Output the (x, y) coordinate of the center of the cell containing the given text.  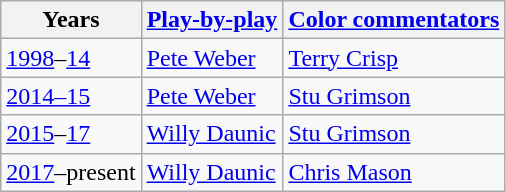
Chris Mason (394, 172)
2017–present (71, 172)
Color commentators (394, 20)
Play-by-play (212, 20)
Years (71, 20)
1998–14 (71, 58)
2014–15 (71, 96)
Terry Crisp (394, 58)
2015–17 (71, 134)
